Return [X, Y] of the center of cell containing provided text 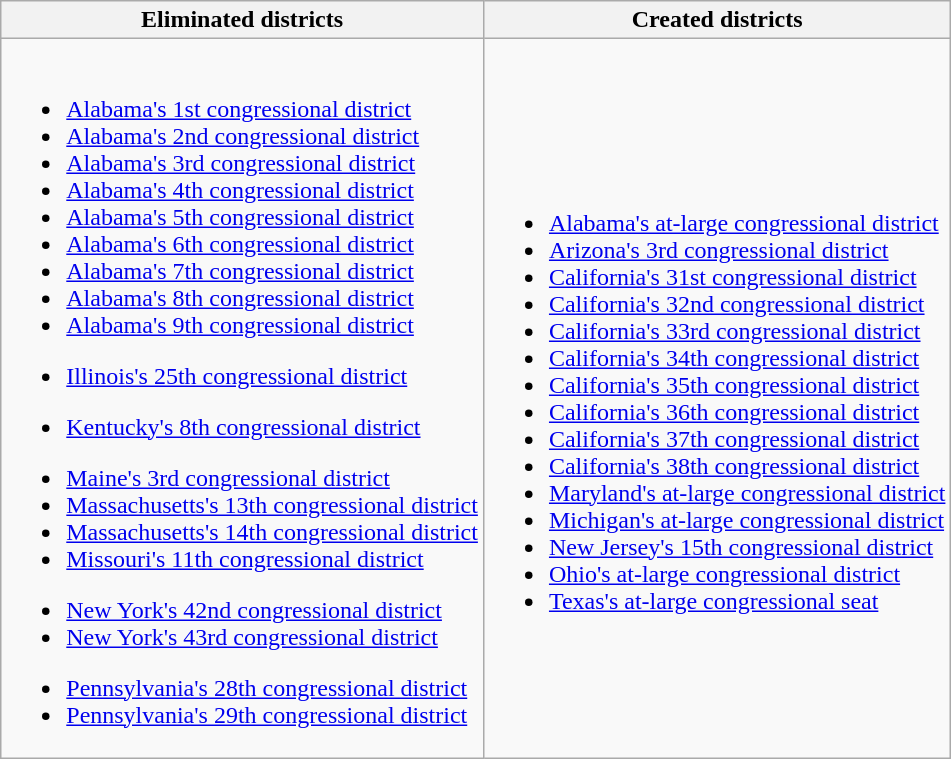
Eliminated districts [242, 20]
Created districts [717, 20]
